From the cell containing the given text, extract its center point as [X, Y] coordinate. 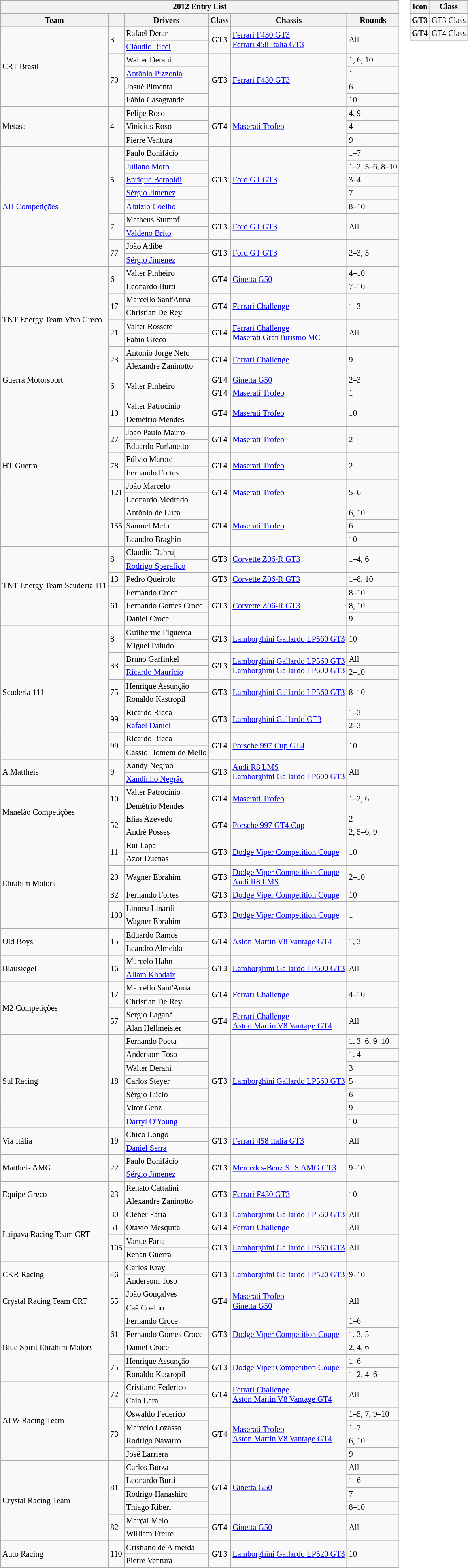
Fernando Poeta [166, 1042]
Vinicius Roso [166, 127]
Carlos Kray [166, 1268]
1–5, 7, 9–10 [373, 1415]
Fúlvio Marote [166, 460]
Via Itália [55, 1142]
Auto Racing [55, 1554]
52 [116, 826]
Blausiegel [55, 968]
1–4, 6 [373, 559]
1, 4 [373, 1055]
Allam Khodair [166, 975]
Marcelo Hahn [166, 962]
Cristiano Federico [166, 1388]
16 [116, 968]
1, 3 [373, 941]
Vanue Faria [166, 1241]
Claudio Dahruj [166, 553]
Antônio Pizzonia [166, 74]
Lamborghini Gallardo GT3 [289, 719]
78 [116, 466]
1–2, 5–6, 8–10 [373, 167]
2, 4, 6 [373, 1348]
30 [116, 1215]
20 [116, 877]
Marçal Melo [166, 1521]
Ferrari Challenge Aston Martin V8 Vantage GT4 [289, 1021]
Lamborghini Gallardo LP600 GT3 [289, 968]
Cláudio Ricci [166, 47]
8, 10 [373, 606]
A.Mattheis [55, 772]
72 [116, 1394]
Eduardo Ramos [166, 935]
M2 Competições [55, 1009]
Matheus Stumpf [166, 220]
GT4 Class [449, 34]
João Marcelo [166, 486]
82 [116, 1528]
57 [116, 1021]
Blue Spirit Ebrahim Motors [55, 1348]
Juliano Moro [166, 167]
21 [116, 333]
7–10 [373, 286]
Rafael Daniel [166, 726]
4, 9 [373, 114]
Lamborghini Gallardo LP560 GT3 Lamborghini Gallardo LP600 GT3 [289, 666]
Renan Guerra [166, 1255]
Maserati TrofeoGinetta G50 [289, 1301]
Bruno Garfinkel [166, 659]
Antônio de Luca [166, 513]
Eduardo Furlanetto [166, 446]
Mercedes-Benz SLS AMG GT3 [289, 1168]
Aston Martin V8 Vantage GT4 [289, 941]
Sul Racing [55, 1081]
100 [116, 915]
Porsche 997 GT4 Cup [289, 826]
Rodrigo Hanashiro [166, 1494]
Aluizio Coelho [166, 206]
Sérgio Lúcio [166, 1095]
Elias Azevedo [166, 819]
Pedro Queirolo [166, 579]
110 [116, 1554]
46 [116, 1274]
Samuel Melo [166, 526]
1, 6, 10 [373, 60]
Thiago Riberi [166, 1507]
Scuderia 111 [55, 692]
1–2, 4–6 [373, 1375]
Xandinho Negrão [166, 779]
1, 3–6, 9–10 [373, 1042]
Crystal Racing Team [55, 1501]
Drivers [166, 20]
Otávio Mesquita [166, 1228]
Xandy Negrão [166, 766]
Rounds [373, 20]
1, 3, 5 [373, 1335]
William Freire [166, 1534]
Old Boys [55, 941]
Cleber Faria [166, 1215]
Valter Rossete [166, 326]
Fábio Casagrande [166, 100]
77 [116, 253]
Marcelo Lozasso [166, 1428]
2–3, 5 [373, 253]
Mattheis AMG [55, 1168]
Caio Lara [166, 1401]
Rodrigo Navarro [166, 1441]
18 [116, 1081]
2, 5–6, 9 [373, 832]
José Larriera [166, 1454]
Josué Pimenta [166, 87]
Crystal Racing Team CRT [55, 1301]
AH Competições [55, 206]
121 [116, 493]
32 [116, 895]
Ferrari F430 GT3Ferrari 458 Italia GT3 [289, 40]
André Posses [166, 832]
CRT Brasil [55, 67]
1–8, 10 [373, 579]
Antonio Jorge Neto [166, 353]
Equipe Greco [55, 1195]
Caê Coelho [166, 1308]
1–2, 6 [373, 799]
Guilherme Figueroa [166, 633]
ATW Racing Team [55, 1421]
Audi R8 LMS Lamborghini Gallardo LP600 GT3 [289, 772]
5–6 [373, 493]
Ferrari Challenge Maserati GranTurismo MC [289, 333]
Dodge Viper Competition Coupe Audi R8 LMS [289, 877]
Miguel Paludo [166, 646]
Enrique Bernoldi [166, 180]
Darryl O'Young [166, 1121]
Rodrigo Sperafico [166, 566]
Icon [420, 7]
11 [116, 852]
Metasa [55, 127]
Porsche 997 Cup GT4 [289, 746]
João Adibe [166, 246]
81 [116, 1487]
Ebrahim Motors [55, 884]
Renato Cattalini [166, 1188]
Sergio Laganá [166, 1015]
João Gonçalves [166, 1295]
Rafael Derani [166, 34]
Fábio Greco [166, 340]
TNT Energy Team Vivo Greco [55, 320]
Rui Lapa [166, 846]
Leandro Almeida [166, 949]
55 [116, 1301]
155 [116, 526]
Manelão Competições [55, 812]
70 [116, 80]
Team [55, 20]
GT3 Class [449, 20]
Daniel Serra [166, 1148]
105 [116, 1248]
Leandro Braghin [166, 540]
Itaipava Racing Team CRT [55, 1235]
Cássio Homem de Mello [166, 752]
Cristiano de Almeida [166, 1547]
3–4 [373, 180]
Leonardo Medrado [166, 500]
Carlos Steyer [166, 1081]
Chassis [289, 20]
Alan Hellmeister [166, 1028]
Ricardo Maurício [166, 672]
TNT Energy Team Scuderia 111 [55, 586]
73 [116, 1434]
2012 Entry List [200, 7]
Chico Longo [166, 1135]
Azor Dueñas [166, 859]
Ferrari 458 Italia GT3 [289, 1142]
CKR Racing [55, 1274]
Valdeno Brito [166, 233]
51 [116, 1228]
33 [116, 666]
19 [116, 1142]
27 [116, 440]
Ferrari ChallengeAston Martin V8 Vantage GT4 [289, 1394]
HT Guerra [55, 466]
Vitor Genz [166, 1108]
15 [116, 941]
Felipe Roso [166, 114]
22 [116, 1168]
Linneu Linardi [166, 909]
Carlos Burza [166, 1468]
Maserati TrofeoAston Martin V8 Vantage GT4 [289, 1434]
13 [116, 579]
Oswaldo Federico [166, 1415]
Guerra Motorsport [55, 380]
João Paulo Mauro [166, 433]
